For the text-containing cell, return its midpoint in [x, y] coordinate format. 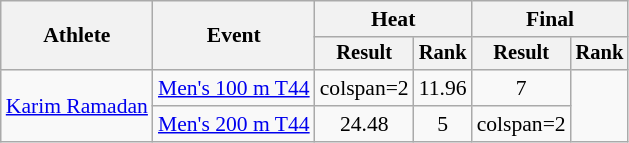
7 [522, 88]
Men's 100 m T44 [234, 88]
11.96 [443, 88]
Final [550, 19]
Karim Ramadan [77, 106]
24.48 [364, 124]
Men's 200 m T44 [234, 124]
5 [443, 124]
Heat [394, 19]
Athlete [77, 36]
Event [234, 36]
